Return [x, y] of the center of cell containing provided text 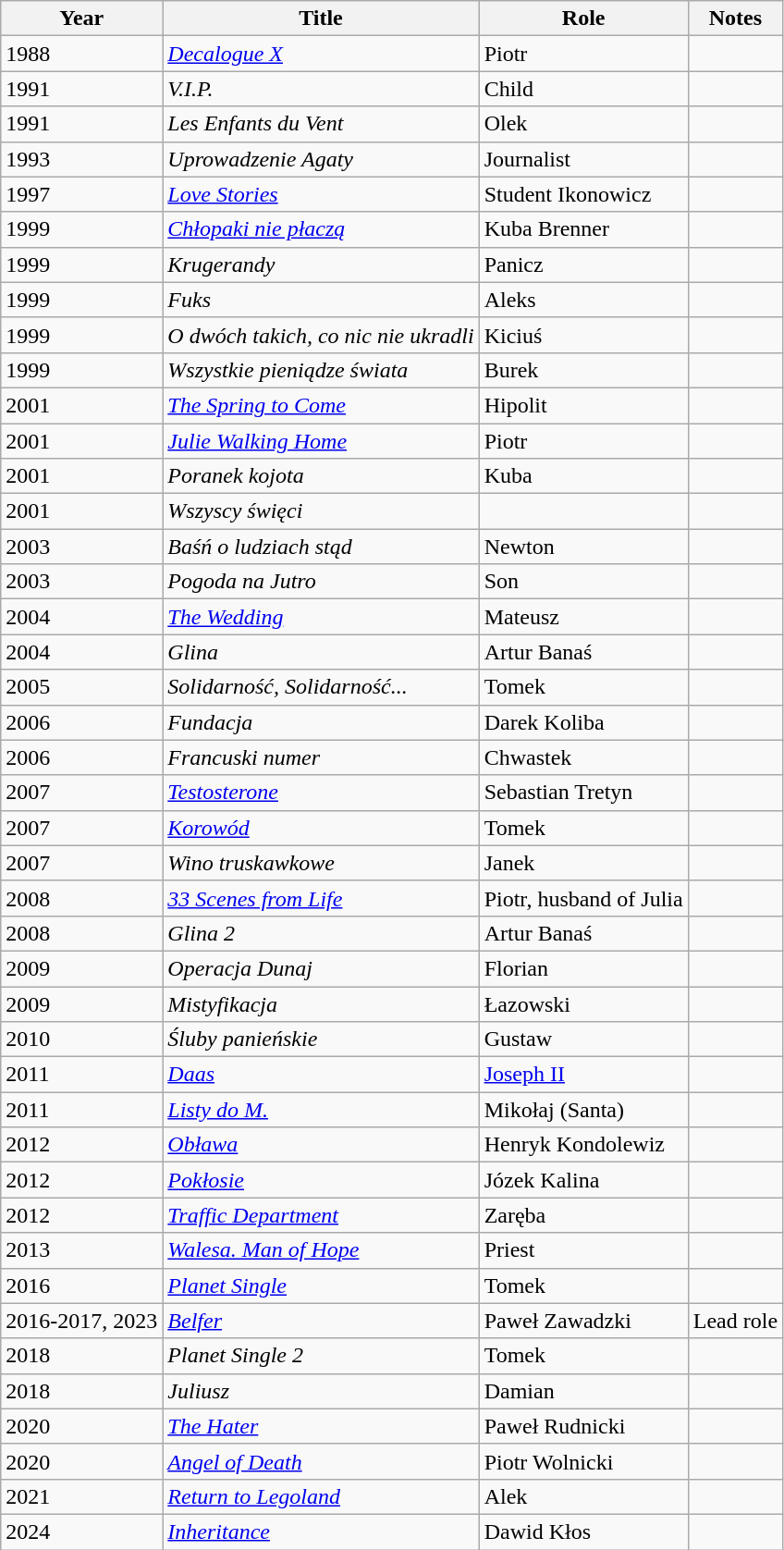
Wszystkie pieniądze świata [321, 370]
Wszyscy święci [321, 511]
Planet Single [321, 1286]
Lead role [735, 1321]
Olek [583, 124]
Mistyfikacja [321, 1003]
Juliusz [321, 1391]
Year [81, 18]
2024 [81, 1532]
Piotr, husband of Julia [583, 898]
Damian [583, 1391]
Kuba [583, 476]
Fuks [321, 300]
Child [583, 89]
Paweł Rudnicki [583, 1426]
Mikołaj (Santa) [583, 1110]
Joseph II [583, 1075]
The Wedding [321, 617]
Burek [583, 370]
Listy do M. [321, 1110]
Uprowadzenie Agaty [321, 159]
Fundacja [321, 722]
1988 [81, 54]
Planet Single 2 [321, 1356]
Panicz [583, 264]
Notes [735, 18]
2016-2017, 2023 [81, 1321]
Glina 2 [321, 933]
2013 [81, 1250]
Dawid Kłos [583, 1532]
Kuba Brenner [583, 229]
Journalist [583, 159]
Józek Kalina [583, 1180]
Piotr Wolnicki [583, 1461]
Pogoda na Jutro [321, 582]
Newton [583, 547]
Daas [321, 1075]
Operacja Dunaj [321, 968]
Son [583, 582]
2021 [81, 1496]
Kiciuś [583, 335]
Francuski numer [321, 757]
Mateusz [583, 617]
Hipolit [583, 405]
The Hater [321, 1426]
Solidarność, Solidarność... [321, 687]
Julie Walking Home [321, 441]
2010 [81, 1039]
Walesa. Man of Hope [321, 1250]
Priest [583, 1250]
Alek [583, 1496]
Return to Legoland [321, 1496]
33 Scenes from Life [321, 898]
Aleks [583, 300]
Belfer [321, 1321]
Darek Koliba [583, 722]
Henryk Kondolewiz [583, 1145]
Śluby panieńskie [321, 1039]
Testosterone [321, 793]
V.I.P. [321, 89]
Traffic Department [321, 1215]
Chwastek [583, 757]
2016 [81, 1286]
Les Enfants du Vent [321, 124]
O dwóch takich, co nic nie ukradli [321, 335]
Florian [583, 968]
Pokłosie [321, 1180]
Paweł Zawadzki [583, 1321]
1993 [81, 159]
Decalogue X [321, 54]
Love Stories [321, 194]
Poranek kojota [321, 476]
Student Ikonowicz [583, 194]
Gustaw [583, 1039]
Wino truskawkowe [321, 863]
Zaręba [583, 1215]
Inheritance [321, 1532]
Chłopaki nie płaczą [321, 229]
Sebastian Tretyn [583, 793]
2005 [81, 687]
Glina [321, 652]
The Spring to Come [321, 405]
Krugerandy [321, 264]
Obława [321, 1145]
Łazowski [583, 1003]
Janek [583, 863]
Baśń o ludziach stąd [321, 547]
1997 [81, 194]
Role [583, 18]
Korowód [321, 828]
Title [321, 18]
Angel of Death [321, 1461]
